Detect which cell encompasses the target text, then output its (x, y) center coordinate. 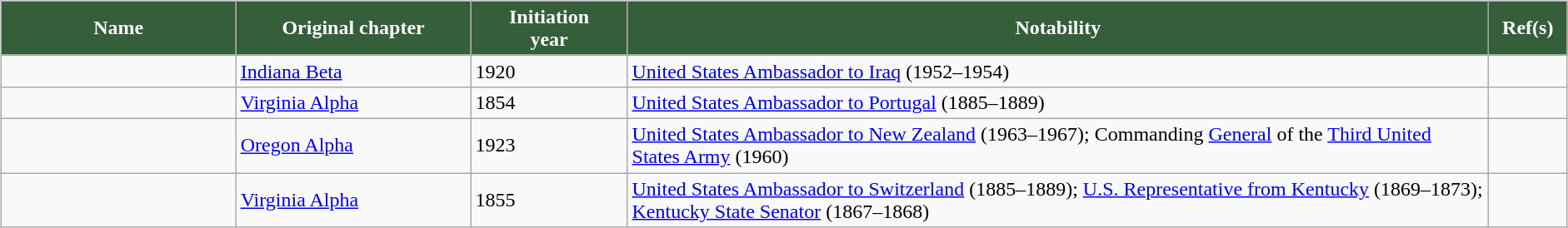
Oregon Alpha (353, 145)
United States Ambassador to Iraq (1952–1954) (1058, 71)
Original chapter (353, 28)
Notability (1058, 28)
United States Ambassador to Switzerland (1885–1889); U.S. Representative from Kentucky (1869–1873); Kentucky State Senator (1867–1868) (1058, 200)
United States Ambassador to Portugal (1885–1889) (1058, 102)
1855 (549, 200)
1920 (549, 71)
Initiationyear (549, 28)
1854 (549, 102)
1923 (549, 145)
Indiana Beta (353, 71)
United States Ambassador to New Zealand (1963–1967); Commanding General of the Third United States Army (1960) (1058, 145)
Name (118, 28)
Ref(s) (1528, 28)
